Extract the [X, Y] coordinate from the center of the cell holding the provided text.  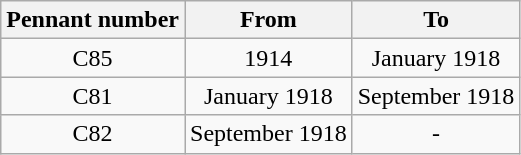
C82 [93, 134]
C85 [93, 58]
- [436, 134]
1914 [268, 58]
Pennant number [93, 20]
C81 [93, 96]
From [268, 20]
To [436, 20]
